Scan for the cell matching the given text and deliver its (X, Y) coordinate at center. 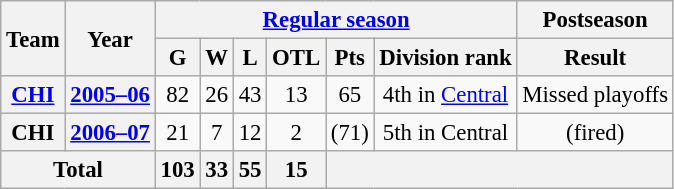
55 (250, 170)
OTL (296, 58)
(fired) (595, 133)
W (216, 58)
21 (178, 133)
15 (296, 170)
Division rank (446, 58)
Postseason (595, 20)
43 (250, 95)
82 (178, 95)
2 (296, 133)
Year (110, 38)
4th in Central (446, 95)
7 (216, 133)
Missed playoffs (595, 95)
33 (216, 170)
103 (178, 170)
13 (296, 95)
L (250, 58)
Pts (350, 58)
26 (216, 95)
Regular season (336, 20)
65 (350, 95)
G (178, 58)
12 (250, 133)
5th in Central (446, 133)
Team (33, 38)
Total (78, 170)
2005–06 (110, 95)
2006–07 (110, 133)
(71) (350, 133)
Result (595, 58)
